Return [x, y] of the center of cell containing provided text 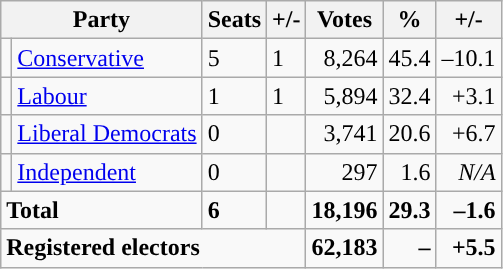
Votes [344, 20]
297 [344, 172]
32.4 [410, 96]
6 [234, 210]
+6.7 [468, 134]
– [410, 248]
62,183 [344, 248]
Conservative [107, 58]
45.4 [410, 58]
+3.1 [468, 96]
5 [234, 58]
20.6 [410, 134]
–10.1 [468, 58]
Total [102, 210]
–1.6 [468, 210]
3,741 [344, 134]
1.6 [410, 172]
N/A [468, 172]
8,264 [344, 58]
Independent [107, 172]
Liberal Democrats [107, 134]
Registered electors [154, 248]
5,894 [344, 96]
29.3 [410, 210]
% [410, 20]
18,196 [344, 210]
Labour [107, 96]
Seats [234, 20]
Party [102, 20]
+5.5 [468, 248]
